Pinpoint the cell where the given text exists, returning its (x, y) midpoint coordinate. 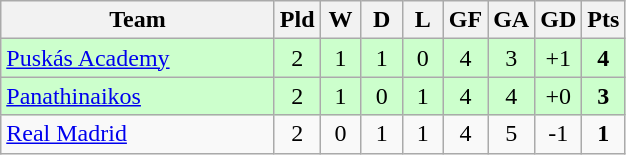
5 (512, 134)
Real Madrid (138, 134)
L (422, 20)
+0 (558, 96)
Panathinaikos (138, 96)
D (382, 20)
GD (558, 20)
-1 (558, 134)
Pts (604, 20)
GF (465, 20)
GA (512, 20)
+1 (558, 58)
Puskás Academy (138, 58)
Team (138, 20)
W (340, 20)
Pld (297, 20)
